Capture the cell that displays the provided text and extract its (x, y) central coordinate. 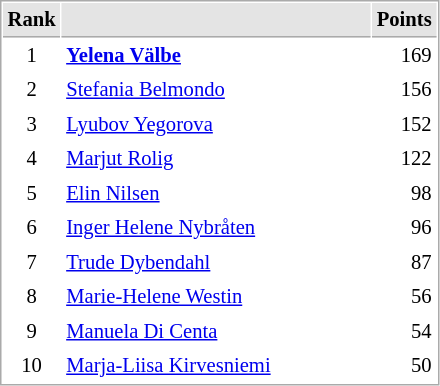
Elin Nilsen (216, 194)
3 (32, 124)
152 (404, 124)
Marja-Liisa Kirvesniemi (216, 366)
87 (404, 262)
156 (404, 90)
122 (404, 158)
2 (32, 90)
Yelena Välbe (216, 56)
1 (32, 56)
Manuela Di Centa (216, 332)
50 (404, 366)
Inger Helene Nybråten (216, 228)
98 (404, 194)
6 (32, 228)
5 (32, 194)
7 (32, 262)
96 (404, 228)
4 (32, 158)
169 (404, 56)
10 (32, 366)
Points (404, 20)
Stefania Belmondo (216, 90)
Rank (32, 20)
Trude Dybendahl (216, 262)
56 (404, 296)
54 (404, 332)
9 (32, 332)
8 (32, 296)
Marie-Helene Westin (216, 296)
Marjut Rolig (216, 158)
Lyubov Yegorova (216, 124)
